Detect which cell encompasses the target text, then output its (X, Y) center coordinate. 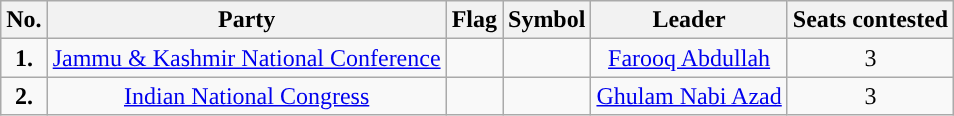
Ghulam Nabi Azad (689, 96)
Jammu & Kashmir National Conference (246, 58)
Indian National Congress (246, 96)
1. (24, 58)
No. (24, 20)
Symbol (546, 20)
Leader (689, 20)
2. (24, 96)
Party (246, 20)
Flag (474, 20)
Farooq Abdullah (689, 58)
Seats contested (870, 20)
